Return the (x, y) coordinate for the center point of the cell that contains the specified text.  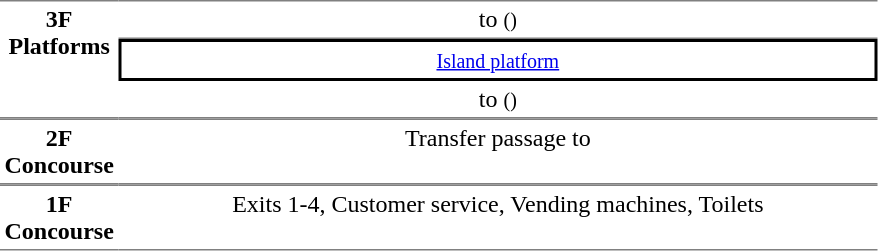
Transfer passage to (498, 151)
Island platform (498, 60)
Exits 1-4, Customer service, Vending machines, Toilets (498, 217)
2FConcourse (59, 151)
3FPlatforms (59, 59)
1FConcourse (59, 217)
